Locate the cell with the specified text and output its [x, y] center coordinate. 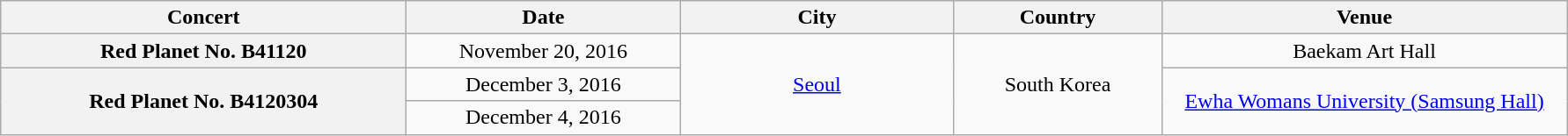
City [817, 18]
South Korea [1058, 84]
Red Planet No. B41120 [204, 51]
December 4, 2016 [544, 118]
November 20, 2016 [544, 51]
Ewha Womans University (Samsung Hall) [1364, 101]
Red Planet No. B4120304 [204, 101]
Date [544, 18]
Venue [1364, 18]
Country [1058, 18]
Concert [204, 18]
Baekam Art Hall [1364, 51]
Seoul [817, 84]
December 3, 2016 [544, 84]
